Return the [x, y] coordinate for the center point of the cell that contains the specified text.  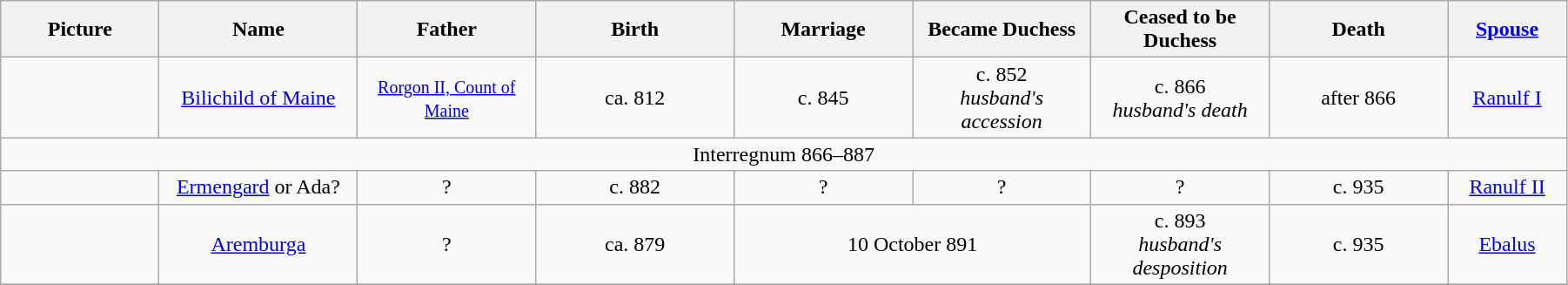
Aremburga [258, 244]
c. 866husband's death [1180, 98]
Birth [635, 30]
c. 882 [635, 187]
Father [447, 30]
Ranulf I [1507, 98]
Rorgon II, Count of Maine [447, 98]
10 October 891 [913, 244]
Death [1359, 30]
Ceased to be Duchess [1180, 30]
ca. 879 [635, 244]
c. 893husband's desposition [1180, 244]
Spouse [1507, 30]
Ermengard or Ada? [258, 187]
c. 852 husband's accession [1002, 98]
Marriage [823, 30]
Picture [80, 30]
after 866 [1359, 98]
Interregnum 866–887 [784, 154]
Became Duchess [1002, 30]
Ranulf II [1507, 187]
ca. 812 [635, 98]
c. 845 [823, 98]
Ebalus [1507, 244]
Bilichild of Maine [258, 98]
Name [258, 30]
